Find where the given text appears and provide that cell's center as (x, y) coordinate. 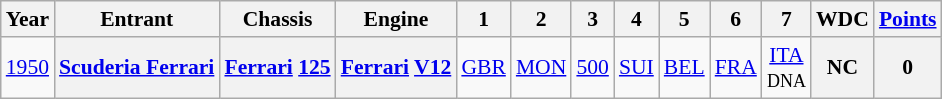
FRA (736, 68)
1950 (28, 68)
500 (592, 68)
Year (28, 19)
0 (908, 68)
5 (684, 19)
2 (542, 19)
Entrant (136, 19)
GBR (484, 68)
1 (484, 19)
Scuderia Ferrari (136, 68)
SUI (636, 68)
Engine (396, 19)
WDC (842, 19)
MON (542, 68)
Chassis (277, 19)
6 (736, 19)
4 (636, 19)
NC (842, 68)
3 (592, 19)
BEL (684, 68)
7 (786, 19)
Ferrari V12 (396, 68)
ITADNA (786, 68)
Points (908, 19)
Ferrari 125 (277, 68)
